Scan for the cell matching the given text and deliver its (X, Y) coordinate at center. 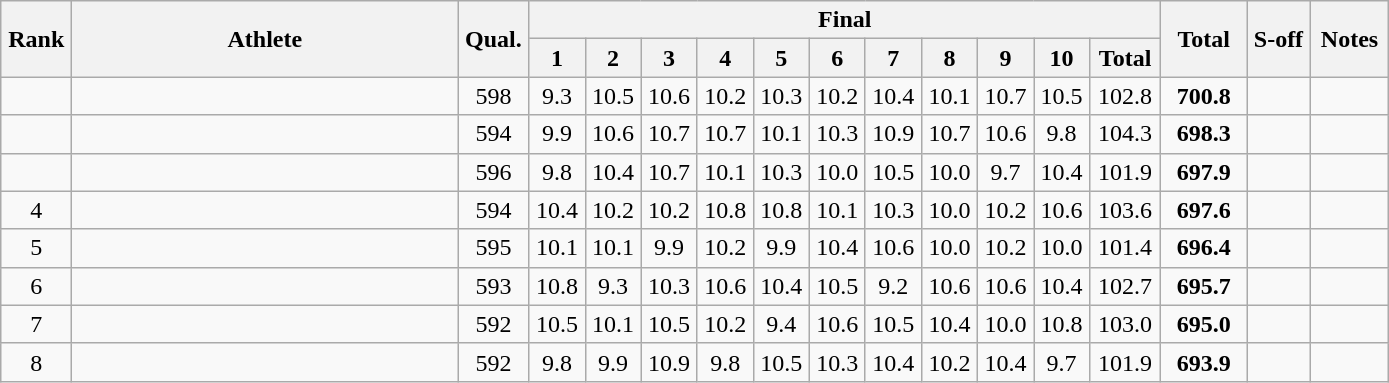
9.2 (893, 286)
9 (1005, 58)
700.8 (1204, 96)
697.9 (1204, 172)
595 (494, 248)
Notes (1350, 39)
S-off (1279, 39)
10 (1062, 58)
Athlete (265, 39)
698.3 (1204, 134)
695.0 (1204, 324)
596 (494, 172)
695.7 (1204, 286)
2 (613, 58)
693.9 (1204, 362)
593 (494, 286)
696.4 (1204, 248)
102.7 (1126, 286)
101.4 (1126, 248)
Qual. (494, 39)
103.6 (1126, 210)
598 (494, 96)
Final (845, 20)
104.3 (1126, 134)
103.0 (1126, 324)
9.4 (781, 324)
3 (669, 58)
1 (557, 58)
Rank (36, 39)
102.8 (1126, 96)
697.6 (1204, 210)
